From the cell containing the given text, extract its center point as (x, y) coordinate. 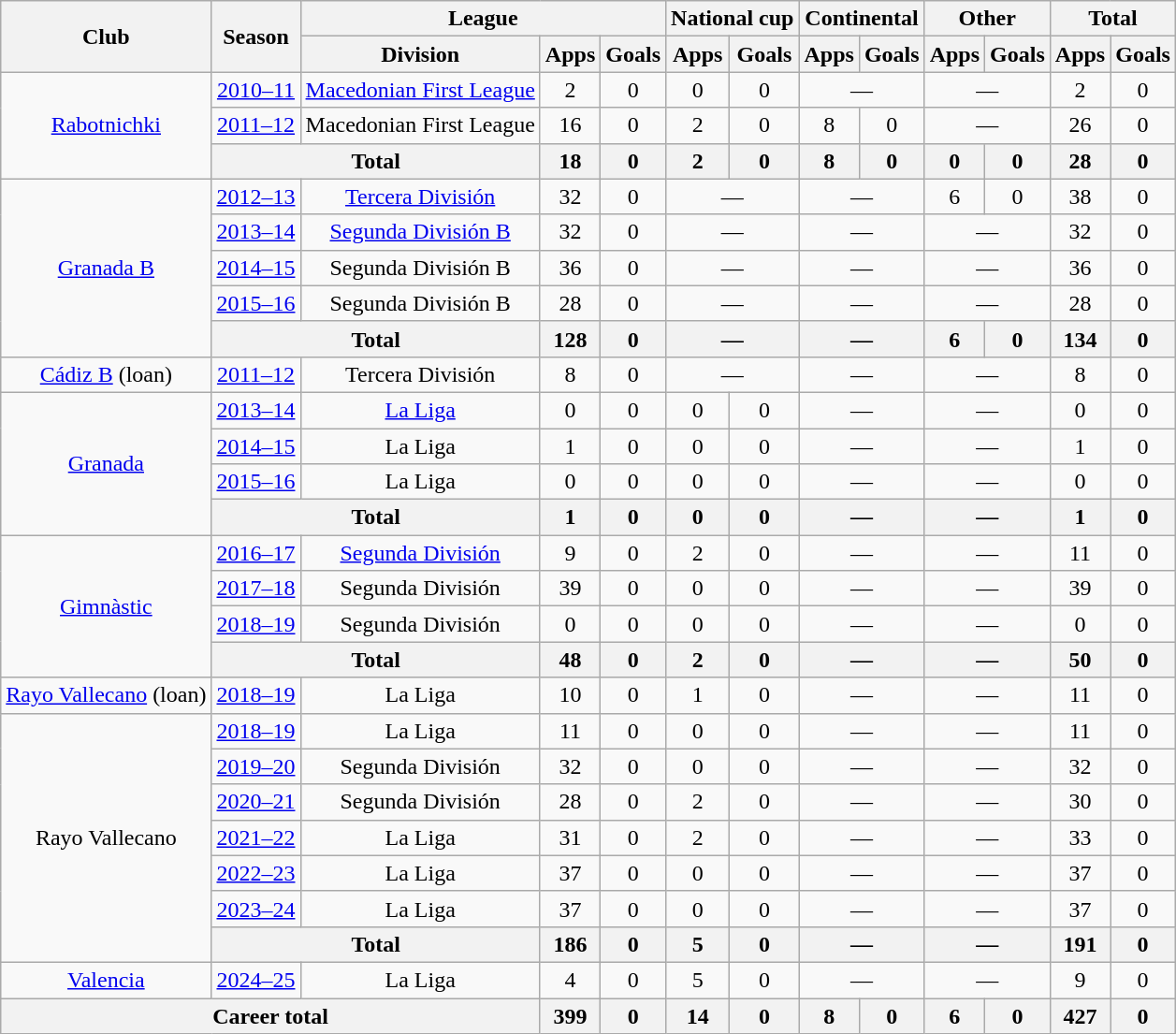
26 (1080, 125)
2023–24 (256, 909)
2016–17 (256, 553)
2024–25 (256, 980)
2019–20 (256, 766)
2012–13 (256, 197)
Season (256, 36)
2020–21 (256, 802)
2017–18 (256, 589)
2010–11 (256, 90)
31 (570, 837)
Rayo Vallecano (loan) (107, 695)
48 (570, 660)
128 (570, 339)
Gimnàstic (107, 606)
Rayo Vallecano (107, 837)
4 (570, 980)
18 (570, 161)
National cup (733, 19)
10 (570, 695)
14 (698, 1015)
16 (570, 125)
Other (987, 19)
50 (1080, 660)
Continental (862, 19)
191 (1080, 944)
Career total (271, 1015)
Granada (107, 463)
30 (1080, 802)
186 (570, 944)
2022–23 (256, 873)
Club (107, 36)
33 (1080, 837)
399 (570, 1015)
Rabotnichki (107, 125)
38 (1080, 197)
2021–22 (256, 837)
134 (1080, 339)
League (483, 19)
Granada B (107, 268)
Division (420, 54)
Valencia (107, 980)
427 (1080, 1015)
Cádiz B (loan) (107, 374)
